Return [x, y] of the center of cell containing provided text 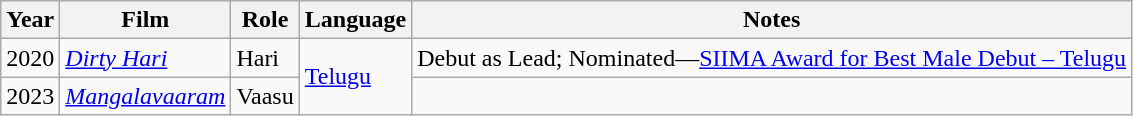
Hari [265, 58]
Notes [772, 20]
Film [146, 20]
Year [30, 20]
Telugu [355, 77]
2020 [30, 58]
Role [265, 20]
Mangalavaaram [146, 96]
Vaasu [265, 96]
Debut as Lead; Nominated—SIIMA Award for Best Male Debut – Telugu [772, 58]
Dirty Hari [146, 58]
2023 [30, 96]
Language [355, 20]
